Search for the cell housing the specified text and yield its (X, Y) center coordinate. 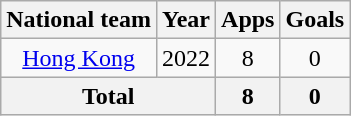
Apps (248, 20)
National team (79, 20)
Year (186, 20)
Goals (315, 20)
Total (108, 96)
Hong Kong (79, 58)
2022 (186, 58)
